Determine the [x, y] coordinate at the center of the cell enclosing the given text.  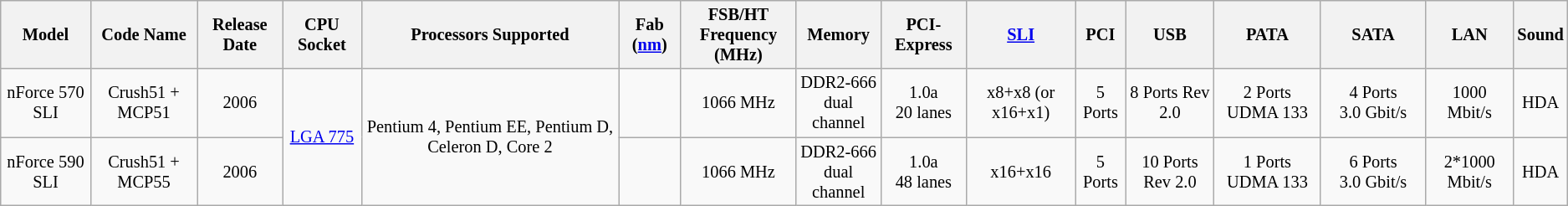
Processors Supported [490, 34]
Code Name [144, 34]
SATA [1373, 34]
CPU Socket [322, 34]
1.0a20 lanes [923, 103]
Model [45, 34]
Pentium 4, Pentium EE, Pentium D, Celeron D, Core 2 [490, 137]
2 Ports UDMA 133 [1268, 103]
Release Date [240, 34]
USB [1170, 34]
8 Ports Rev 2.0 [1170, 103]
10 Ports Rev 2.0 [1170, 172]
1 Ports UDMA 133 [1268, 172]
LAN [1469, 34]
nForce 590 SLI [45, 172]
FSB/HTFrequency (MHz) [738, 34]
Fab (nm) [650, 34]
x16+x16 [1021, 172]
PATA [1268, 34]
PCI-Express [923, 34]
4 Ports 3.0 Gbit/s [1373, 103]
SLI [1021, 34]
1.0a48 lanes [923, 172]
6 Ports 3.0 Gbit/s [1373, 172]
Memory [838, 34]
Sound [1540, 34]
PCI [1101, 34]
1000 Mbit/s [1469, 103]
x8+x8 (or x16+x1) [1021, 103]
Crush51 + MCP55 [144, 172]
LGA 775 [322, 137]
Crush51 + MCP51 [144, 103]
nForce 570 SLI [45, 103]
2*1000 Mbit/s [1469, 172]
